Search for the cell housing the specified text and yield its (x, y) center coordinate. 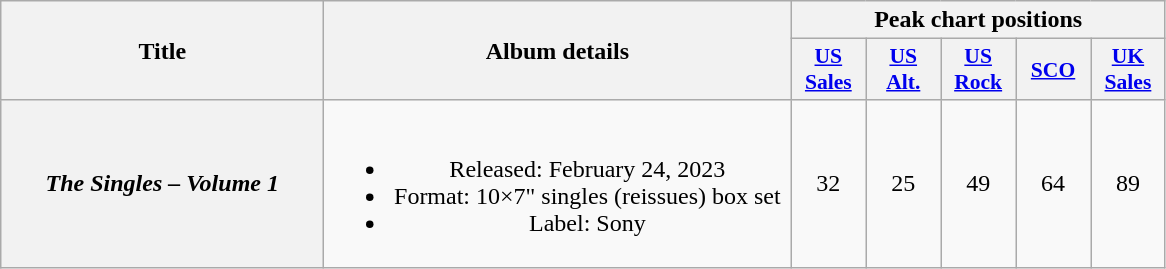
89 (1128, 184)
49 (978, 184)
USRock (978, 70)
64 (1054, 184)
UKSales (1128, 70)
Peak chart positions (978, 20)
Released: February 24, 2023Format: 10×7" singles (reissues) box setLabel: Sony (558, 184)
Album details (558, 50)
Title (162, 50)
25 (904, 184)
SCO (1054, 70)
USSales (828, 70)
32 (828, 184)
USAlt. (904, 70)
The Singles – Volume 1 (162, 184)
